For the text-containing cell, return its midpoint in (x, y) coordinate format. 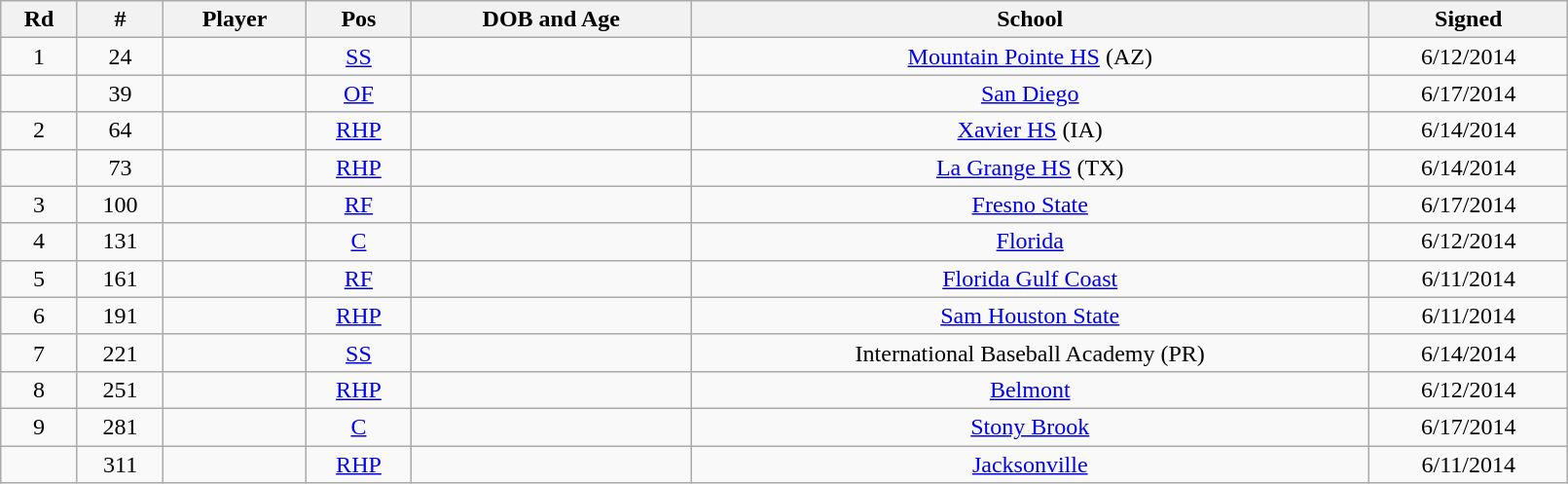
7 (39, 353)
1 (39, 56)
311 (121, 465)
Rd (39, 19)
8 (39, 390)
Pos (358, 19)
4 (39, 242)
Florida (1030, 242)
161 (121, 279)
School (1030, 19)
73 (121, 168)
24 (121, 56)
Mountain Pointe HS (AZ) (1030, 56)
64 (121, 130)
3 (39, 205)
5 (39, 279)
6 (39, 316)
191 (121, 316)
2 (39, 130)
Florida Gulf Coast (1030, 279)
39 (121, 93)
100 (121, 205)
San Diego (1030, 93)
Player (235, 19)
251 (121, 390)
221 (121, 353)
Fresno State (1030, 205)
International Baseball Academy (PR) (1030, 353)
9 (39, 427)
Belmont (1030, 390)
La Grange HS (TX) (1030, 168)
Sam Houston State (1030, 316)
Stony Brook (1030, 427)
DOB and Age (551, 19)
281 (121, 427)
Jacksonville (1030, 465)
OF (358, 93)
Signed (1469, 19)
# (121, 19)
Xavier HS (IA) (1030, 130)
131 (121, 242)
